Pinpoint the cell where the given text exists, returning its (x, y) midpoint coordinate. 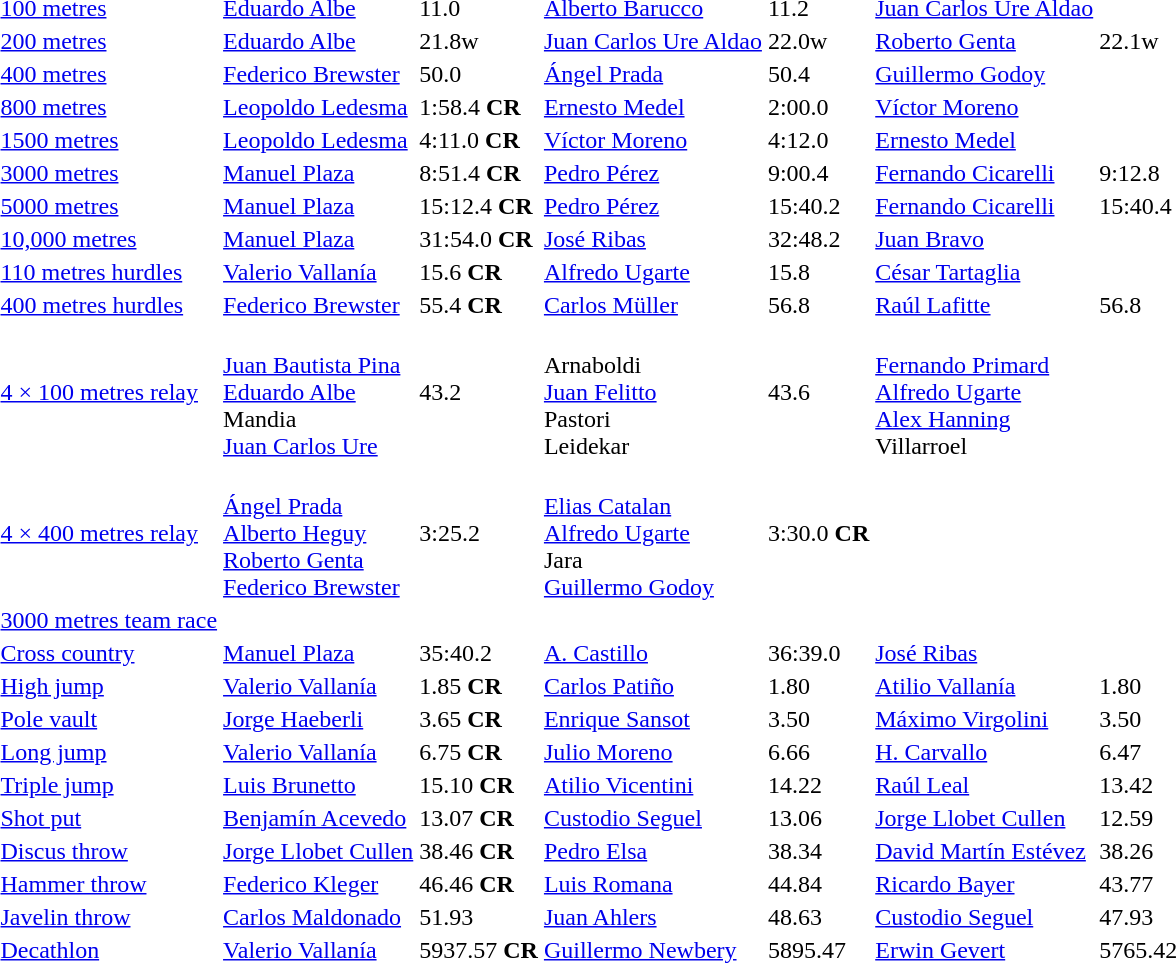
Ángel PradaAlberto HeguyRoberto GentaFederico Brewster (318, 533)
Luis Romana (652, 884)
Ricardo Bayer (984, 884)
15.8 (818, 272)
ArnaboldiJuan FelittoPastoriLeidekar (652, 392)
A. Castillo (652, 653)
H. Carvallo (984, 752)
Elias CatalanAlfredo UgarteJaraGuillermo Godoy (652, 533)
Atilio Vallanía (984, 686)
Ángel Prada (652, 74)
David Martín Estévez (984, 851)
15.6 CR (479, 272)
9:00.4 (818, 173)
Carlos Patiño (652, 686)
51.93 (479, 917)
15:40.2 (818, 206)
Juan Bravo (984, 239)
38.46 CR (479, 851)
Raúl Lafitte (984, 305)
Juan Bautista PinaEduardo AlbeMandiaJuan Carlos Ure (318, 392)
1:58.4 CR (479, 107)
Roberto Genta (984, 41)
46.46 CR (479, 884)
36:39.0 (818, 653)
3.50 (818, 719)
Carlos Maldonado (318, 917)
15:12.4 CR (479, 206)
Atilio Vicentini (652, 785)
Juan Ahlers (652, 917)
38.34 (818, 851)
4:11.0 CR (479, 140)
César Tartaglia (984, 272)
22.0w (818, 41)
3:25.2 (479, 533)
13.06 (818, 818)
44.84 (818, 884)
Máximo Virgolini (984, 719)
55.4 CR (479, 305)
50.0 (479, 74)
8:51.4 CR (479, 173)
14.22 (818, 785)
Enrique Sansot (652, 719)
Raúl Leal (984, 785)
56.8 (818, 305)
13.07 CR (479, 818)
2:00.0 (818, 107)
48.63 (818, 917)
Federico Kleger (318, 884)
32:48.2 (818, 239)
Pedro Elsa (652, 851)
50.4 (818, 74)
43.2 (479, 392)
Eduardo Albe (318, 41)
15.10 CR (479, 785)
3.65 CR (479, 719)
31:54.0 CR (479, 239)
Juan Carlos Ure Aldao (652, 41)
Alfredo Ugarte (652, 272)
Julio Moreno (652, 752)
1.80 (818, 686)
6.75 CR (479, 752)
21.8w (479, 41)
43.6 (818, 392)
Luis Brunetto (318, 785)
1.85 CR (479, 686)
Carlos Müller (652, 305)
3:30.0 CR (818, 533)
Guillermo Godoy (984, 74)
Fernando PrimardAlfredo UgarteAlex HanningVillarroel (984, 392)
4:12.0 (818, 140)
6.66 (818, 752)
35:40.2 (479, 653)
Benjamín Acevedo (318, 818)
Jorge Haeberli (318, 719)
